Scan for the cell matching the given text and deliver its [x, y] coordinate at center. 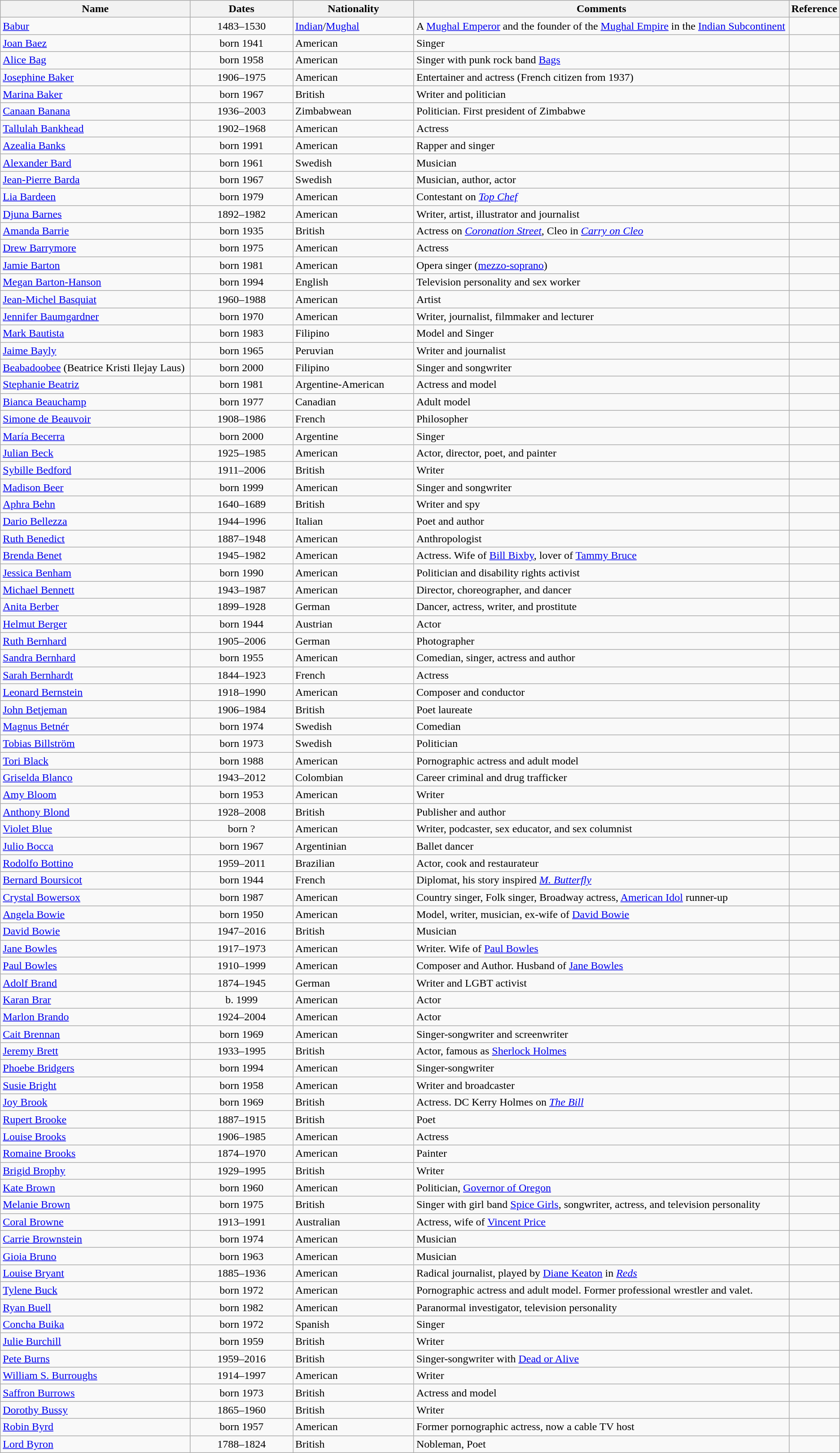
1906–1985 [241, 1137]
Kate Brown [95, 1188]
Comments [601, 9]
Writer and politician [601, 94]
Writer and broadcaster [601, 1085]
Actor, cook and restaurateur [601, 863]
William S. Burroughs [95, 1376]
Ruth Bernhard [95, 641]
Julian Beck [95, 453]
Colombian [354, 778]
Amanda Barrie [95, 231]
Rupert Brooke [95, 1119]
Spanish [354, 1325]
Louise Brooks [95, 1137]
Jeremy Brett [95, 1051]
born 1983 [241, 334]
Alexander Bard [95, 162]
1943–2012 [241, 778]
1960–1988 [241, 299]
Director, choreographer, and dancer [601, 590]
Madison Beer [95, 487]
1908–1986 [241, 419]
Indian/Mughal [354, 26]
born 1960 [241, 1188]
Canaan Banana [95, 111]
Jamie Barton [95, 265]
Actress. Wife of Bill Bixby, lover of Tammy Bruce [601, 556]
Career criminal and drug trafficker [601, 778]
Melanie Brown [95, 1205]
1959–2016 [241, 1359]
Louise Bryant [95, 1273]
born 1957 [241, 1427]
Opera singer (mezzo-soprano) [601, 265]
Lia Bardeen [95, 197]
Julie Burchill [95, 1342]
Dancer, actress, writer, and prostitute [601, 607]
born 1970 [241, 316]
Singer-songwriter and screenwriter [601, 1034]
María Becerra [95, 436]
Argentine-American [354, 385]
Paul Bowles [95, 966]
Lord Byron [95, 1444]
Adolf Brand [95, 983]
Television personality and sex worker [601, 282]
Anita Berber [95, 607]
Artist [601, 299]
Austrian [354, 624]
1640–1689 [241, 505]
1943–1987 [241, 590]
Composer and conductor [601, 692]
1936–2003 [241, 111]
Anthropologist [601, 539]
Jennifer Baumgardner [95, 316]
1905–2006 [241, 641]
Ryan Buell [95, 1308]
Jean-Pierre Barda [95, 180]
born 1955 [241, 658]
Actress. DC Kerry Holmes on The Bill [601, 1102]
1892–1982 [241, 214]
1902–1968 [241, 128]
Contestant on Top Chef [601, 197]
Tobias Billström [95, 743]
Aphra Behn [95, 505]
Comedian [601, 726]
1911–2006 [241, 470]
Bernard Boursicot [95, 880]
born 1963 [241, 1256]
Writer, podcaster, sex educator, and sex columnist [601, 829]
Griselda Blanco [95, 778]
Politician, Governor of Oregon [601, 1188]
1914–1997 [241, 1376]
Former pornographic actress, now a cable TV host [601, 1427]
born 1953 [241, 795]
Writer and LGBT activist [601, 983]
Bianca Beauchamp [95, 402]
Babur [95, 26]
Writer and spy [601, 505]
Dorothy Bussy [95, 1410]
1910–1999 [241, 966]
Romaine Brooks [95, 1154]
Politician and disability rights activist [601, 573]
Marina Baker [95, 94]
Cait Brennan [95, 1034]
Sybille Bedford [95, 470]
Ballet dancer [601, 846]
Concha Buika [95, 1325]
1918–1990 [241, 692]
Anthony Blond [95, 812]
born 1990 [241, 573]
Angela Bowie [95, 914]
Ruth Benedict [95, 539]
1483–1530 [241, 26]
1906–1984 [241, 709]
Magnus Betnér [95, 726]
Actor, famous as Sherlock Holmes [601, 1051]
Tori Black [95, 761]
Saffron Burrows [95, 1393]
Zimbabwean [354, 111]
born 1982 [241, 1308]
Phoebe Bridgers [95, 1068]
Politician. First president of Zimbabwe [601, 111]
Musician, author, actor [601, 180]
born 1959 [241, 1342]
Brenda Benet [95, 556]
Singer with girl band Spice Girls, songwriter, actress, and television personality [601, 1205]
b. 1999 [241, 1000]
born 1961 [241, 162]
Helmut Berger [95, 624]
1944–1996 [241, 522]
1844–1923 [241, 675]
Actress on Coronation Street, Cleo in Carry on Cleo [601, 231]
Model, writer, musician, ex-wife of David Bowie [601, 914]
Megan Barton-Hanson [95, 282]
Australian [354, 1222]
1885–1936 [241, 1273]
Entertainer and actress (French citizen from 1937) [601, 77]
Violet Blue [95, 829]
Philosopher [601, 419]
Nationality [354, 9]
Radical journalist, played by Diane Keaton in Reds [601, 1273]
Actor, director, poet, and painter [601, 453]
Michael Bennett [95, 590]
Writer. Wife of Paul Bowles [601, 948]
Writer, journalist, filmmaker and lecturer [601, 316]
Sandra Bernhard [95, 658]
Singer-songwriter [601, 1068]
Joy Brook [95, 1102]
Model and Singer [601, 334]
Singer with punk rock band Bags [601, 60]
1947–2016 [241, 931]
born 1988 [241, 761]
Painter [601, 1154]
Jean-Michel Basquiat [95, 299]
1906–1975 [241, 77]
Diplomat, his story inspired M. Butterfly [601, 880]
Singer-songwriter with Dead or Alive [601, 1359]
Alice Bag [95, 60]
Djuna Barnes [95, 214]
David Bowie [95, 931]
Politician [601, 743]
1788–1824 [241, 1444]
Simone de Beauvoir [95, 419]
Brigid Brophy [95, 1171]
Adult model [601, 402]
1959–2011 [241, 863]
Coral Browne [95, 1222]
1933–1995 [241, 1051]
Julio Bocca [95, 846]
Writer and journalist [601, 351]
Jessica Benham [95, 573]
born 1977 [241, 402]
Drew Barrymore [95, 248]
Beabadoobee (Beatrice Kristi Ilejay Laus) [95, 368]
Amy Bloom [95, 795]
1899–1928 [241, 607]
Country singer, Folk singer, Broadway actress, American Idol runner-up [601, 897]
Photographer [601, 641]
1887–1915 [241, 1119]
born 1987 [241, 897]
Susie Bright [95, 1085]
Leonard Bernstein [95, 692]
Tylene Buck [95, 1290]
Argentine [354, 436]
Pornographic actress and adult model. Former professional wrestler and valet. [601, 1290]
Poet [601, 1119]
Composer and Author. Husband of Jane Bowles [601, 966]
1874–1970 [241, 1154]
Name [95, 9]
Azealia Banks [95, 145]
Josephine Baker [95, 77]
born 1935 [241, 231]
1945–1982 [241, 556]
born 1979 [241, 197]
Joan Baez [95, 43]
Gioia Bruno [95, 1256]
born 1999 [241, 487]
Crystal Bowersox [95, 897]
John Betjeman [95, 709]
Rodolfo Bottino [95, 863]
Reference [814, 9]
Dario Bellezza [95, 522]
Dates [241, 9]
1913–1991 [241, 1222]
Poet and author [601, 522]
Argentinian [354, 846]
Tallulah Bankhead [95, 128]
Poet laureate [601, 709]
1874–1945 [241, 983]
1887–1948 [241, 539]
Marlon Brando [95, 1017]
Jane Bowles [95, 948]
1925–1985 [241, 453]
born 1941 [241, 43]
1924–2004 [241, 1017]
Peruvian [354, 351]
Paranormal investigator, television personality [601, 1308]
Canadian [354, 402]
Jaime Bayly [95, 351]
Stephanie Beatriz [95, 385]
1928–2008 [241, 812]
Writer, artist, illustrator and journalist [601, 214]
Karan Brar [95, 1000]
Mark Bautista [95, 334]
Italian [354, 522]
Publisher and author [601, 812]
Robin Byrd [95, 1427]
A Mughal Emperor and the founder of the Mughal Empire in the Indian Subcontinent [601, 26]
Comedian, singer, actress and author [601, 658]
Brazilian [354, 863]
born 1965 [241, 351]
English [354, 282]
born ? [241, 829]
Rapper and singer [601, 145]
Pete Burns [95, 1359]
born 1991 [241, 145]
Sarah Bernhardt [95, 675]
Actress, wife of Vincent Price [601, 1222]
1865–1960 [241, 1410]
Carrie Brownstein [95, 1239]
Pornographic actress and adult model [601, 761]
born 1950 [241, 914]
1929–1995 [241, 1171]
Nobleman, Poet [601, 1444]
1917–1973 [241, 948]
